Return the (X, Y) coordinate for the center point of the cell that contains the specified text.  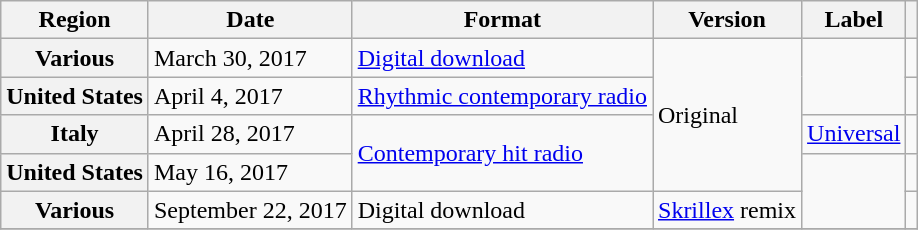
September 22, 2017 (250, 210)
March 30, 2017 (250, 58)
Date (250, 20)
Skrillex remix (726, 210)
Region (75, 20)
April 4, 2017 (250, 96)
Italy (75, 134)
Original (726, 115)
Version (726, 20)
May 16, 2017 (250, 172)
April 28, 2017 (250, 134)
Rhythmic contemporary radio (502, 96)
Contemporary hit radio (502, 153)
Universal (854, 134)
Label (854, 20)
Format (502, 20)
